Pinpoint the cell where the given text exists, returning its (x, y) midpoint coordinate. 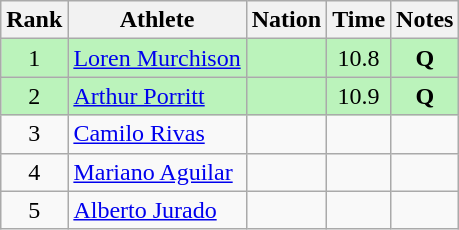
1 (34, 58)
Athlete (157, 20)
2 (34, 96)
3 (34, 134)
Rank (34, 20)
4 (34, 172)
Time (359, 20)
Loren Murchison (157, 58)
Mariano Aguilar (157, 172)
Arthur Porritt (157, 96)
Notes (425, 20)
Nation (286, 20)
Camilo Rivas (157, 134)
5 (34, 210)
Alberto Jurado (157, 210)
10.9 (359, 96)
10.8 (359, 58)
